Find where the given text appears and provide that cell's center as (X, Y) coordinate. 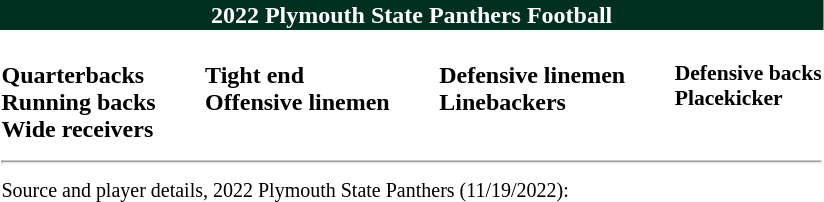
Tight endOffensive linemen (298, 88)
QuarterbacksRunning backsWide receivers (78, 88)
2022 Plymouth State Panthers Football (412, 15)
Defensive backsPlacekicker (748, 88)
Defensive linemenLinebackers (532, 88)
